Output the [x, y] coordinate of the center of the cell containing the given text.  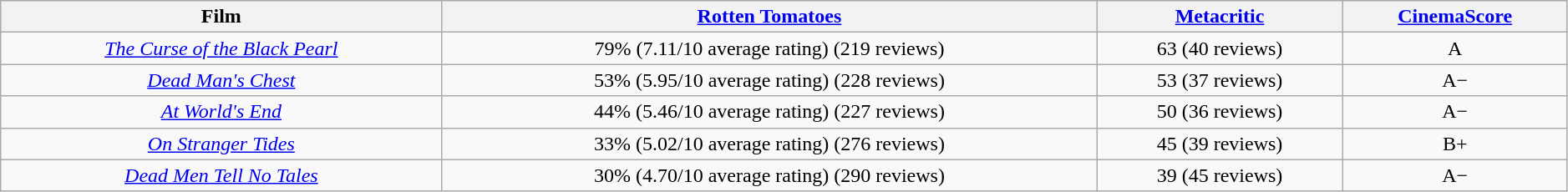
A [1455, 48]
45 (39 reviews) [1220, 144]
50 (36 reviews) [1220, 112]
Metacritic [1220, 17]
39 (45 reviews) [1220, 175]
44% (5.46/10 average rating) (227 reviews) [769, 112]
33% (5.02/10 average rating) (276 reviews) [769, 144]
On Stranger Tides [221, 144]
63 (40 reviews) [1220, 48]
Rotten Tomatoes [769, 17]
B+ [1455, 144]
CinemaScore [1455, 17]
Film [221, 17]
At World's End [221, 112]
The Curse of the Black Pearl [221, 48]
53 (37 reviews) [1220, 80]
53% (5.95/10 average rating) (228 reviews) [769, 80]
Dead Man's Chest [221, 80]
Dead Men Tell No Tales [221, 175]
30% (4.70/10 average rating) (290 reviews) [769, 175]
79% (7.11/10 average rating) (219 reviews) [769, 48]
